Return the [X, Y] coordinate for the center point of the cell that contains the specified text.  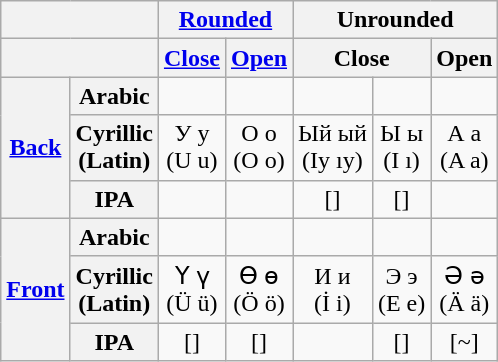
Ый ый(Iy ıy) [333, 148]
Front [36, 290]
У у(U u) [192, 148]
А а(A a) [464, 148]
Ө ө(Ö ö) [258, 290]
Unrounded [396, 20]
Rounded [225, 20]
Ы ы(I ı) [401, 148]
И и(İ i) [333, 290]
Ә ә(Ä ä) [464, 290]
О о(O o) [258, 148]
[~] [464, 342]
Back [36, 148]
Ү ү(Ü ü) [192, 290]
Э э (E e) [401, 290]
